Determine the (x, y) coordinate at the center of the cell enclosing the given text.  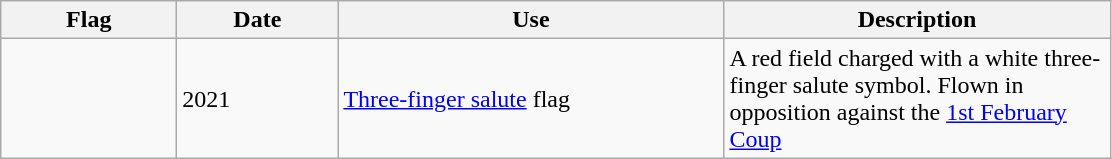
2021 (258, 98)
Use (531, 20)
Three-finger salute flag (531, 98)
Description (917, 20)
Date (258, 20)
Flag (89, 20)
A red field charged with a white three-finger salute symbol. Flown in opposition against the 1st February Coup (917, 98)
